Determine the [X, Y] coordinate at the center of the cell enclosing the given text.  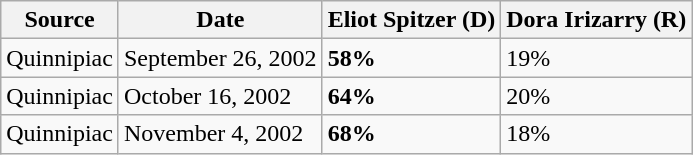
Dora Irizarry (R) [596, 20]
September 26, 2002 [220, 58]
November 4, 2002 [220, 134]
Date [220, 20]
68% [412, 134]
Eliot Spitzer (D) [412, 20]
20% [596, 96]
19% [596, 58]
58% [412, 58]
64% [412, 96]
18% [596, 134]
Source [60, 20]
October 16, 2002 [220, 96]
